Detect which cell encompasses the target text, then output its [X, Y] center coordinate. 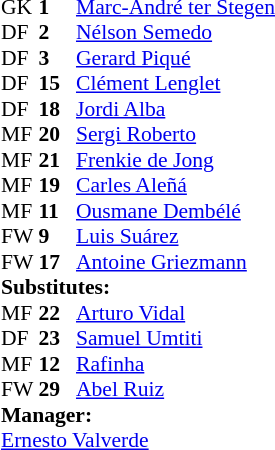
Sergi Roberto [176, 135]
19 [57, 185]
Samuel Umtiti [176, 339]
Ousmane Dembélé [176, 211]
21 [57, 160]
11 [57, 211]
Arturo Vidal [176, 313]
12 [57, 364]
23 [57, 339]
15 [57, 83]
Manager: [138, 415]
9 [57, 237]
Gerard Piqué [176, 58]
Luis Suárez [176, 237]
3 [57, 58]
Jordi Alba [176, 109]
Frenkie de Jong [176, 160]
Nélson Semedo [176, 33]
18 [57, 109]
Antoine Griezmann [176, 262]
17 [57, 262]
Substitutes: [138, 287]
Rafinha [176, 364]
Carles Aleñá [176, 185]
Abel Ruiz [176, 389]
Clément Lenglet [176, 83]
22 [57, 313]
29 [57, 389]
20 [57, 135]
2 [57, 33]
